Determine the (x, y) coordinate at the center of the cell enclosing the given text.  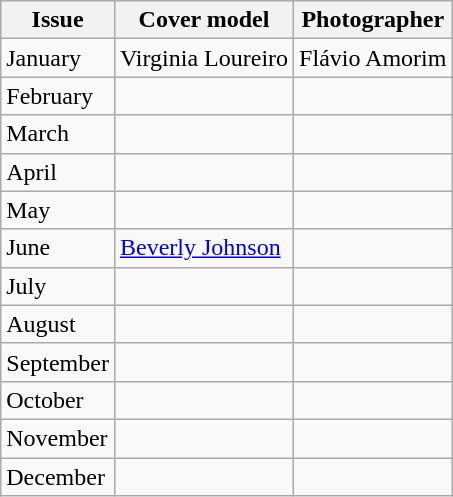
January (58, 58)
April (58, 172)
Issue (58, 20)
March (58, 134)
November (58, 438)
May (58, 210)
December (58, 477)
June (58, 248)
September (58, 362)
October (58, 400)
Virginia Loureiro (204, 58)
Beverly Johnson (204, 248)
February (58, 96)
August (58, 324)
Cover model (204, 20)
July (58, 286)
Flávio Amorim (373, 58)
Photographer (373, 20)
